Output the [X, Y] coordinate of the center of the cell containing the given text.  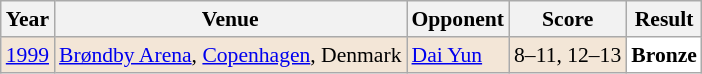
Venue [230, 19]
Bronze [664, 55]
Dai Yun [458, 55]
Year [28, 19]
Brøndby Arena, Copenhagen, Denmark [230, 55]
Opponent [458, 19]
1999 [28, 55]
Result [664, 19]
Score [568, 19]
8–11, 12–13 [568, 55]
